For the text-containing cell, return its midpoint in (x, y) coordinate format. 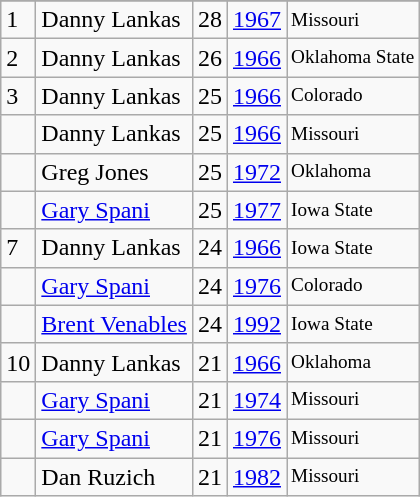
1977 (256, 210)
1982 (256, 477)
3 (18, 96)
1992 (256, 324)
Dan Ruzich (114, 477)
1967 (256, 20)
1972 (256, 172)
Brent Venables (114, 324)
10 (18, 362)
Greg Jones (114, 172)
1 (18, 20)
Oklahoma State (353, 58)
2 (18, 58)
26 (210, 58)
1974 (256, 400)
7 (18, 248)
28 (210, 20)
